Scan for the cell matching the given text and deliver its [x, y] coordinate at center. 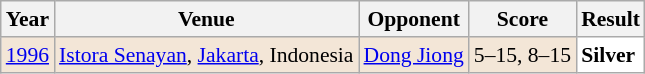
5–15, 8–15 [522, 55]
1996 [28, 55]
Year [28, 19]
Istora Senayan, Jakarta, Indonesia [206, 55]
Score [522, 19]
Result [610, 19]
Venue [206, 19]
Dong Jiong [414, 55]
Silver [610, 55]
Opponent [414, 19]
